Extract the [x, y] coordinate from the center of the cell holding the provided text.  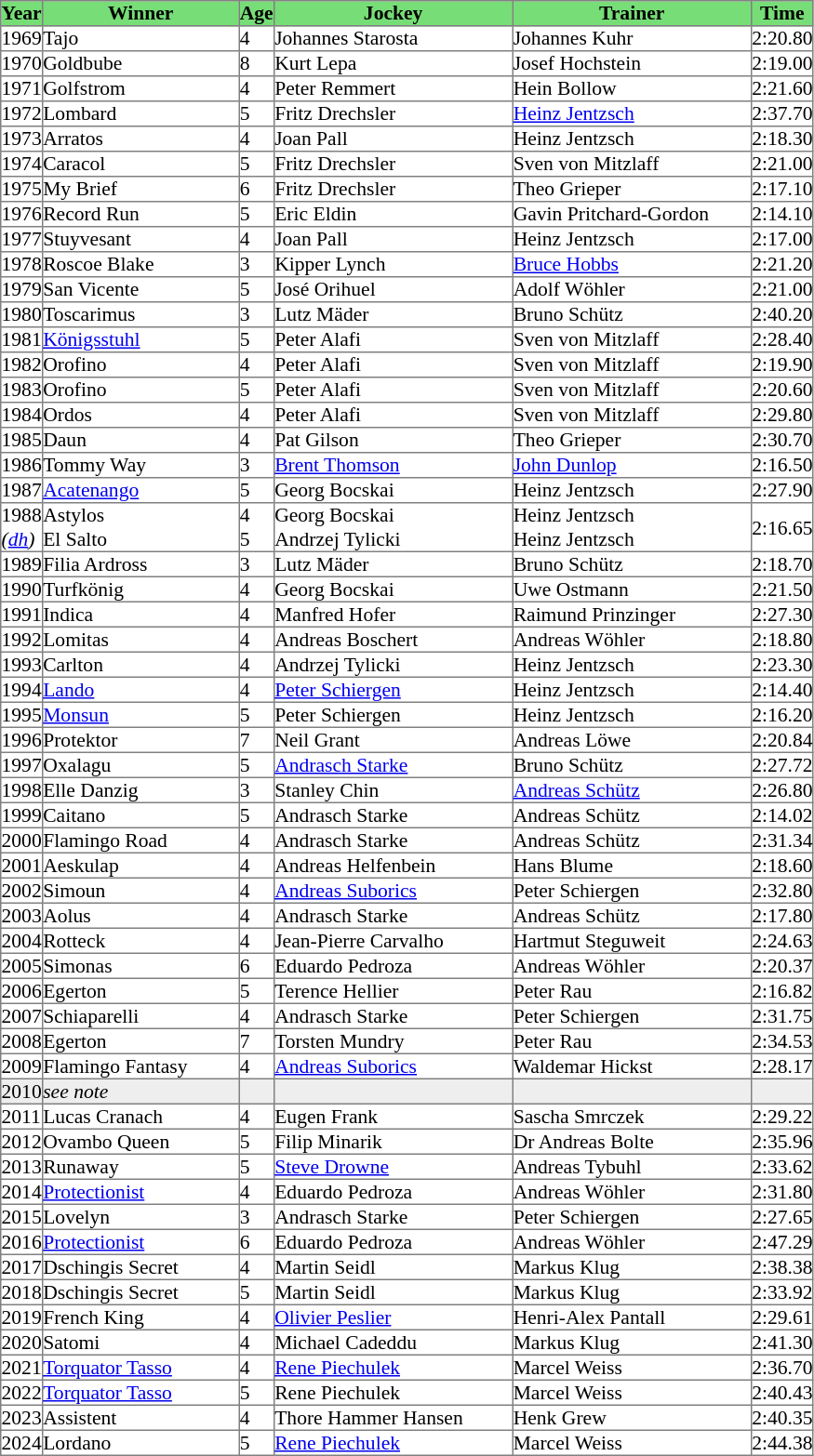
2:33.62 [781, 1166]
2012 [22, 1142]
Eric Eldin [393, 214]
2023 [22, 1417]
2:33.92 [781, 1292]
2002 [22, 891]
Satomi [140, 1343]
Tajo [140, 39]
2:32.80 [781, 891]
2:44.38 [781, 1443]
1983 [22, 390]
Oxalagu [140, 764]
Michael Cadeddu [393, 1343]
2003 [22, 915]
2:18.80 [781, 640]
2:38.38 [781, 1266]
Filip Minarik [393, 1142]
2:19.90 [781, 364]
2:16.20 [781, 714]
2:26.80 [781, 790]
Toscarimus [140, 314]
Goldbube [140, 63]
2:14.10 [781, 214]
2:24.63 [781, 941]
2008 [22, 1041]
Henk Grew [632, 1417]
Bruce Hobbs [632, 264]
45 [257, 527]
2:16.65 [781, 527]
2:20.60 [781, 390]
2:47.29 [781, 1242]
1992 [22, 640]
2:29.61 [781, 1317]
Lovelyn [140, 1216]
My Brief [140, 190]
1972 [22, 113]
2:17.10 [781, 190]
Raimund Prinzinger [632, 614]
Sascha Smrczek [632, 1116]
2:40.43 [781, 1393]
2:27.72 [781, 764]
2004 [22, 941]
2022 [22, 1393]
2:17.80 [781, 915]
2019 [22, 1317]
1974 [22, 164]
2015 [22, 1216]
Johannes Starosta [393, 39]
Hans Blume [632, 865]
Stuyvesant [140, 240]
1970 [22, 63]
Lando [140, 690]
Steve Drowne [393, 1166]
2:41.30 [781, 1343]
Johannes Kuhr [632, 39]
1975 [22, 190]
2:14.02 [781, 814]
1994 [22, 690]
Golfstrom [140, 89]
2:21.50 [781, 589]
2:35.96 [781, 1142]
San Vicente [140, 290]
2:20.80 [781, 39]
Lombard [140, 113]
2:40.20 [781, 314]
2:27.65 [781, 1216]
Protektor [140, 740]
Jean-Pierre Carvalho [393, 941]
2:21.20 [781, 264]
1980 [22, 314]
Adolf Wöhler [632, 290]
Andreas Löwe [632, 740]
2013 [22, 1166]
1982 [22, 364]
Terence Hellier [393, 991]
1998 [22, 790]
Time [781, 13]
Ovambo Queen [140, 1142]
Manfred Hofer [393, 614]
José Orihuel [393, 290]
Tommy Way [140, 465]
Lucas Cranach [140, 1116]
2:17.00 [781, 240]
1990 [22, 589]
Stanley Chin [393, 790]
Dr Andreas Bolte [632, 1142]
1996 [22, 740]
Daun [140, 441]
Andrzej Tylicki [393, 664]
AstylosEl Salto [140, 527]
2006 [22, 991]
Acatenango [140, 491]
Brent Thomson [393, 465]
Trainer [632, 13]
2:40.35 [781, 1417]
2:36.70 [781, 1367]
1985 [22, 441]
Heinz JentzschHeinz Jentzsch [632, 527]
1999 [22, 814]
1979 [22, 290]
Neil Grant [393, 740]
2:28.40 [781, 340]
2:29.22 [781, 1116]
Torsten Mundry [393, 1041]
Ordos [140, 415]
1986 [22, 465]
2:27.90 [781, 491]
Monsun [140, 714]
Simoun [140, 891]
2017 [22, 1266]
Georg BocskaiAndrzej Tylicki [393, 527]
Olivier Peslier [393, 1317]
Waldemar Hickst [632, 1066]
2:16.82 [781, 991]
Runaway [140, 1166]
Uwe Ostmann [632, 589]
see note [140, 1092]
2:14.40 [781, 690]
John Dunlop [632, 465]
1989 [22, 563]
Turfkönig [140, 589]
Peter Remmert [393, 89]
2:37.70 [781, 113]
Henri-Alex Pantall [632, 1317]
1969 [22, 39]
1993 [22, 664]
Thore Hammer Hansen [393, 1417]
2014 [22, 1192]
Eugen Frank [393, 1116]
2:20.37 [781, 965]
2000 [22, 841]
Josef Hochstein [632, 63]
1971 [22, 89]
Gavin Pritchard-Gordon [632, 214]
2:27.30 [781, 614]
Lomitas [140, 640]
8 [257, 63]
2:31.80 [781, 1192]
2016 [22, 1242]
2021 [22, 1367]
Andreas Helfenbein [393, 865]
Age [257, 13]
1991 [22, 614]
Jockey [393, 13]
1978 [22, 264]
Flamingo Road [140, 841]
Caracol [140, 164]
Lordano [140, 1443]
2018 [22, 1292]
2:23.30 [781, 664]
Carlton [140, 664]
2:18.30 [781, 139]
2:21.60 [781, 89]
2009 [22, 1066]
Simonas [140, 965]
Aolus [140, 915]
2:28.17 [781, 1066]
1987 [22, 491]
2011 [22, 1116]
2:20.84 [781, 740]
1997 [22, 764]
2:19.00 [781, 63]
Aeskulap [140, 865]
1973 [22, 139]
2005 [22, 965]
Arratos [140, 139]
Assistent [140, 1417]
2:31.34 [781, 841]
1981 [22, 340]
Caitano [140, 814]
Flamingo Fantasy [140, 1066]
2:18.70 [781, 563]
Elle Danzig [140, 790]
1977 [22, 240]
Königsstuhl [140, 340]
2024 [22, 1443]
Kurt Lepa [393, 63]
Andreas Boschert [393, 640]
French King [140, 1317]
2001 [22, 865]
1984 [22, 415]
2:18.60 [781, 865]
Pat Gilson [393, 441]
2:29.80 [781, 415]
1995 [22, 714]
2:16.50 [781, 465]
Kipper Lynch [393, 264]
Hein Bollow [632, 89]
1988(dh) [22, 527]
2007 [22, 1015]
Year [22, 13]
Hartmut Steguweit [632, 941]
Schiaparelli [140, 1015]
2:30.70 [781, 441]
Roscoe Blake [140, 264]
2010 [22, 1092]
2020 [22, 1343]
Rotteck [140, 941]
Filia Ardross [140, 563]
Record Run [140, 214]
Andreas Tybuhl [632, 1166]
1976 [22, 214]
2:31.75 [781, 1015]
2:34.53 [781, 1041]
Indica [140, 614]
Winner [140, 13]
